Return (x, y) of the center of cell containing provided text 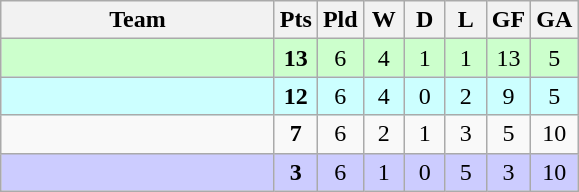
Team (138, 20)
D (424, 20)
7 (296, 134)
12 (296, 96)
9 (508, 96)
W (384, 20)
Pld (340, 20)
GF (508, 20)
L (466, 20)
GA (554, 20)
Pts (296, 20)
